Return the [x, y] coordinate for the center point of the cell that contains the specified text.  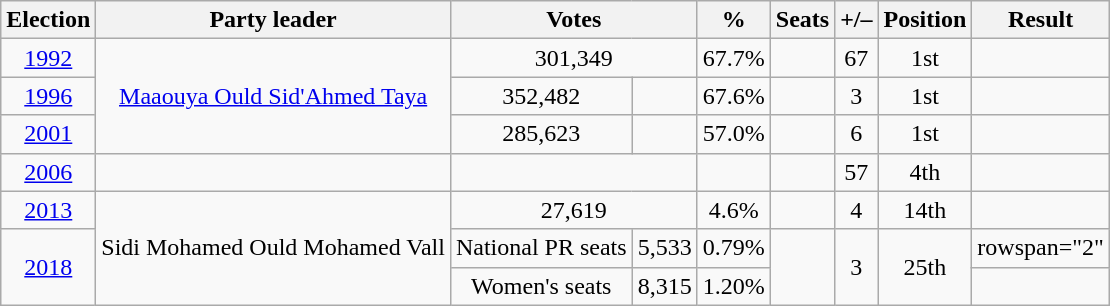
Women's seats [541, 286]
Sidi Mohamed Ould Mohamed Vall [274, 248]
4th [925, 172]
14th [925, 210]
Seats [802, 20]
27,619 [574, 210]
Party leader [274, 20]
0.79% [734, 248]
57.0% [734, 134]
Result [1041, 20]
4 [856, 210]
4.6% [734, 210]
% [734, 20]
25th [925, 267]
1996 [48, 96]
National PR seats [541, 248]
5,533 [664, 248]
Votes [574, 20]
6 [856, 134]
2001 [48, 134]
285,623 [541, 134]
2013 [48, 210]
rowspan="2" [1041, 248]
57 [856, 172]
301,349 [574, 58]
67.6% [734, 96]
2018 [48, 267]
Election [48, 20]
1.20% [734, 286]
67 [856, 58]
+/– [856, 20]
Maaouya Ould Sid'Ahmed Taya [274, 96]
1992 [48, 58]
2006 [48, 172]
8,315 [664, 286]
67.7% [734, 58]
352,482 [541, 96]
Position [925, 20]
